Detect which cell encompasses the target text, then output its (x, y) center coordinate. 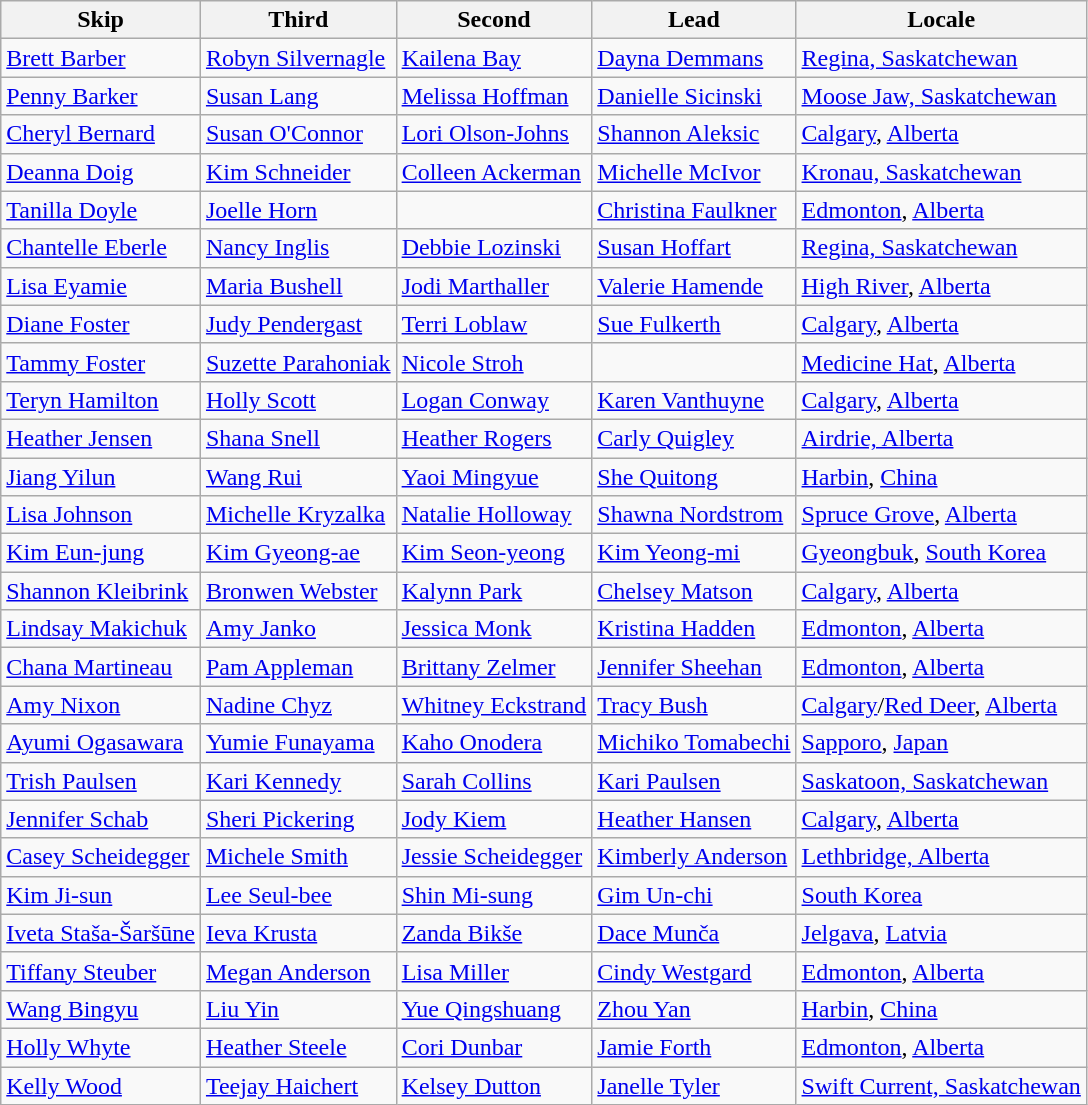
Liu Yin (298, 1009)
Second (494, 20)
Kristina Hadden (694, 629)
Casey Scheidegger (101, 857)
Kaho Onodera (494, 743)
Michele Smith (298, 857)
Airdrie, Alberta (941, 438)
Cori Dunbar (494, 1047)
Jennifer Schab (101, 819)
Debbie Lozinski (494, 248)
Chantelle Eberle (101, 248)
Shana Snell (298, 438)
Ieva Krusta (298, 933)
Sue Fulkerth (694, 324)
Heather Jensen (101, 438)
Locale (941, 20)
Jodi Marthaller (494, 286)
Sapporo, Japan (941, 743)
Heather Steele (298, 1047)
Robyn Silvernagle (298, 58)
Melissa Hoffman (494, 96)
Third (298, 20)
Joelle Horn (298, 210)
Danielle Sicinski (694, 96)
Suzette Parahoniak (298, 362)
Lisa Miller (494, 971)
Medicine Hat, Alberta (941, 362)
Kim Yeong-mi (694, 553)
Michiko Tomabechi (694, 743)
Brittany Zelmer (494, 667)
Valerie Hamende (694, 286)
Jessica Monk (494, 629)
Lindsay Makichuk (101, 629)
Tiffany Steuber (101, 971)
Gim Un-chi (694, 895)
Carly Quigley (694, 438)
Sheri Pickering (298, 819)
South Korea (941, 895)
Janelle Tyler (694, 1085)
Trish Paulsen (101, 781)
Nicole Stroh (494, 362)
Maria Bushell (298, 286)
Swift Current, Saskatchewan (941, 1085)
Kimberly Anderson (694, 857)
Lisa Eyamie (101, 286)
Colleen Ackerman (494, 172)
Michelle Kryzalka (298, 515)
Zhou Yan (694, 1009)
Kim Schneider (298, 172)
Kim Eun-jung (101, 553)
Heather Rogers (494, 438)
Kim Seon-yeong (494, 553)
She Quitong (694, 477)
Penny Barker (101, 96)
Susan O'Connor (298, 134)
Michelle McIvor (694, 172)
Kim Gyeong-ae (298, 553)
Holly Scott (298, 400)
Amy Nixon (101, 705)
Jelgava, Latvia (941, 933)
Wang Rui (298, 477)
Lead (694, 20)
Shin Mi-sung (494, 895)
Susan Lang (298, 96)
Saskatoon, Saskatchewan (941, 781)
Karen Vanthuyne (694, 400)
Diane Foster (101, 324)
Whitney Eckstrand (494, 705)
Calgary/Red Deer, Alberta (941, 705)
Spruce Grove, Alberta (941, 515)
Iveta Staša-Šaršūne (101, 933)
Teejay Haichert (298, 1085)
Kalynn Park (494, 591)
High River, Alberta (941, 286)
Zanda Bikše (494, 933)
Nadine Chyz (298, 705)
Tanilla Doyle (101, 210)
Dace Munča (694, 933)
Jiang Yilun (101, 477)
Amy Janko (298, 629)
Kailena Bay (494, 58)
Yaoi Mingyue (494, 477)
Kelly Wood (101, 1085)
Kari Kennedy (298, 781)
Terri Loblaw (494, 324)
Christina Faulkner (694, 210)
Logan Conway (494, 400)
Tracy Bush (694, 705)
Teryn Hamilton (101, 400)
Bronwen Webster (298, 591)
Shannon Kleibrink (101, 591)
Brett Barber (101, 58)
Jessie Scheidegger (494, 857)
Lisa Johnson (101, 515)
Jennifer Sheehan (694, 667)
Nancy Inglis (298, 248)
Megan Anderson (298, 971)
Pam Appleman (298, 667)
Holly Whyte (101, 1047)
Skip (101, 20)
Shawna Nordstrom (694, 515)
Kelsey Dutton (494, 1085)
Kari Paulsen (694, 781)
Judy Pendergast (298, 324)
Chana Martineau (101, 667)
Cindy Westgard (694, 971)
Kim Ji-sun (101, 895)
Heather Hansen (694, 819)
Jody Kiem (494, 819)
Lethbridge, Alberta (941, 857)
Lee Seul-bee (298, 895)
Chelsey Matson (694, 591)
Lori Olson-Johns (494, 134)
Jamie Forth (694, 1047)
Dayna Demmans (694, 58)
Ayumi Ogasawara (101, 743)
Moose Jaw, Saskatchewan (941, 96)
Gyeongbuk, South Korea (941, 553)
Shannon Aleksic (694, 134)
Natalie Holloway (494, 515)
Deanna Doig (101, 172)
Yue Qingshuang (494, 1009)
Tammy Foster (101, 362)
Wang Bingyu (101, 1009)
Cheryl Bernard (101, 134)
Susan Hoffart (694, 248)
Sarah Collins (494, 781)
Kronau, Saskatchewan (941, 172)
Yumie Funayama (298, 743)
